Detect which cell encompasses the target text, then output its [X, Y] center coordinate. 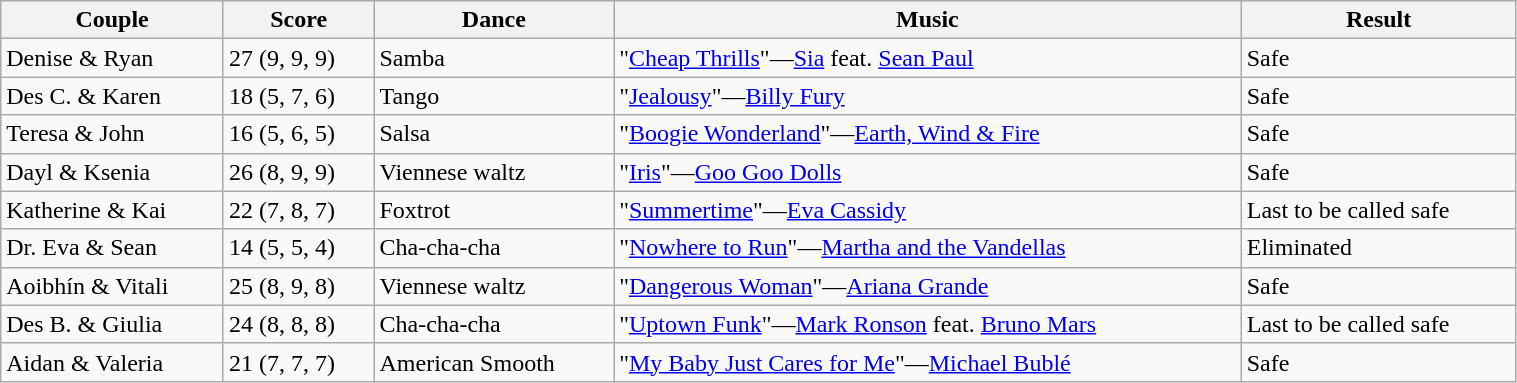
"Jealousy"—Billy Fury [928, 96]
Salsa [494, 134]
"Iris"—Goo Goo Dolls [928, 172]
"Uptown Funk"—Mark Ronson feat. Bruno Mars [928, 324]
26 (8, 9, 9) [298, 172]
"My Baby Just Cares for Me"—Michael Bublé [928, 362]
Music [928, 20]
Result [1378, 20]
Teresa & John [112, 134]
Score [298, 20]
Dance [494, 20]
Samba [494, 58]
"Boogie Wonderland"—Earth, Wind & Fire [928, 134]
Aidan & Valeria [112, 362]
Denise & Ryan [112, 58]
Aoibhín & Vitali [112, 286]
21 (7, 7, 7) [298, 362]
Dr. Eva & Sean [112, 248]
Eliminated [1378, 248]
Des C. & Karen [112, 96]
Couple [112, 20]
24 (8, 8, 8) [298, 324]
American Smooth [494, 362]
25 (8, 9, 8) [298, 286]
Tango [494, 96]
"Dangerous Woman"—Ariana Grande [928, 286]
"Nowhere to Run"—Martha and the Vandellas [928, 248]
"Cheap Thrills"—Sia feat. Sean Paul [928, 58]
14 (5, 5, 4) [298, 248]
18 (5, 7, 6) [298, 96]
Foxtrot [494, 210]
Des B. & Giulia [112, 324]
"Summertime"—Eva Cassidy [928, 210]
22 (7, 8, 7) [298, 210]
Dayl & Ksenia [112, 172]
Katherine & Kai [112, 210]
27 (9, 9, 9) [298, 58]
16 (5, 6, 5) [298, 134]
